From the cell containing the given text, extract its center point as [X, Y] coordinate. 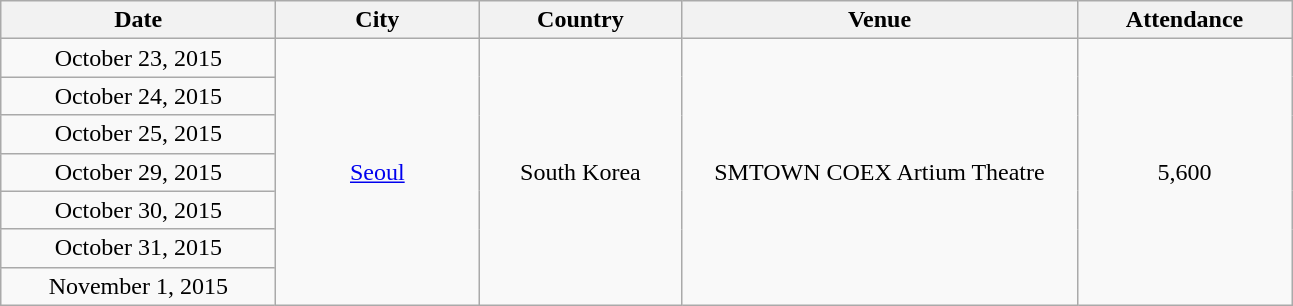
SMTOWN COEX Artium Theatre [880, 172]
Country [580, 20]
South Korea [580, 172]
Date [138, 20]
October 24, 2015 [138, 96]
October 30, 2015 [138, 210]
Seoul [378, 172]
5,600 [1184, 172]
October 31, 2015 [138, 248]
Venue [880, 20]
October 23, 2015 [138, 58]
October 25, 2015 [138, 134]
October 29, 2015 [138, 172]
Attendance [1184, 20]
City [378, 20]
November 1, 2015 [138, 286]
